Scan for the cell matching the given text and deliver its (x, y) coordinate at center. 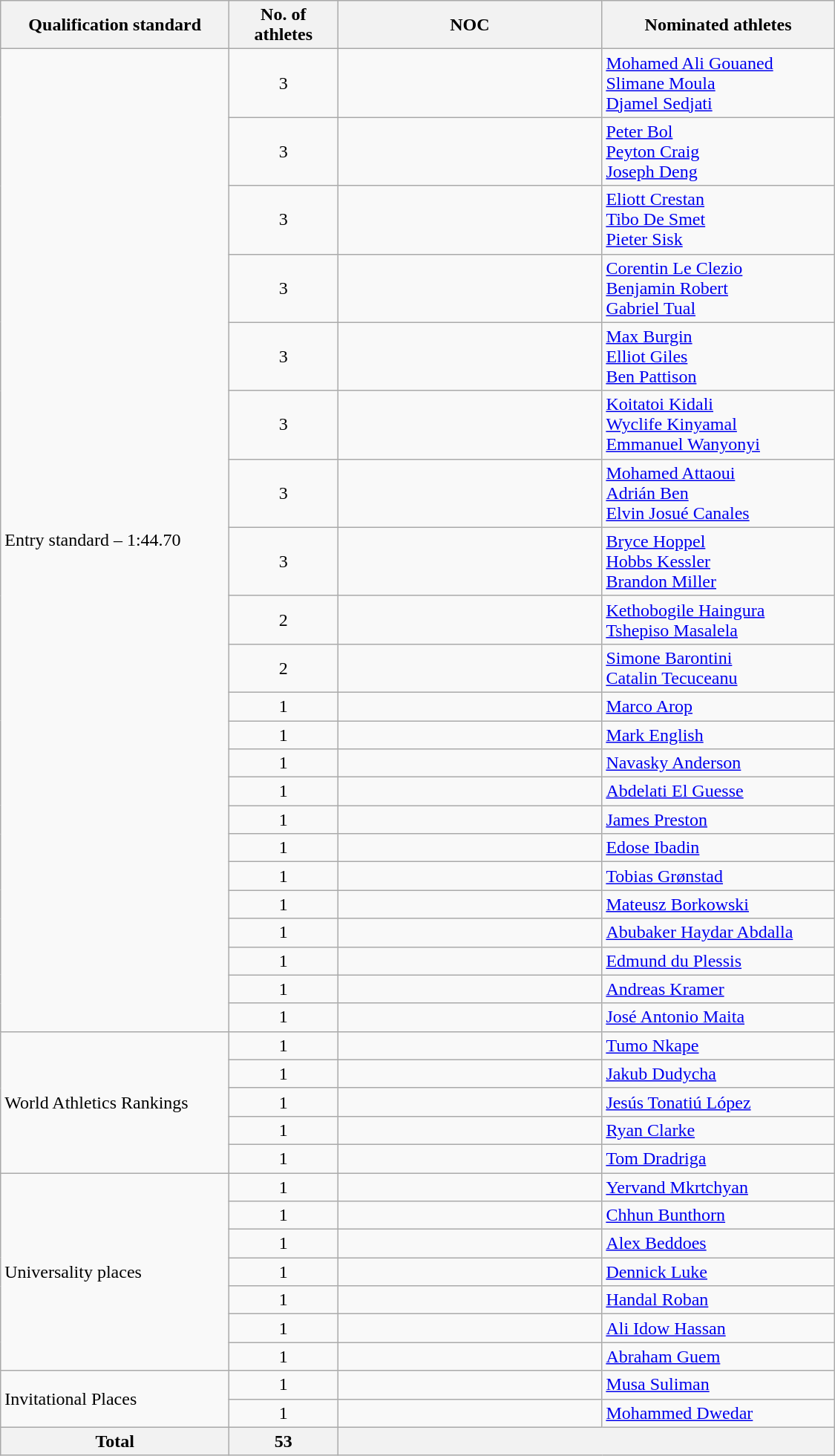
Ryan Clarke (718, 1130)
Marco Arop (718, 706)
Abraham Guem (718, 1357)
Bryce HoppelHobbs KesslerBrandon Miller (718, 561)
Mohammed Dwedar (718, 1413)
James Preston (718, 820)
Abubaker Haydar Abdalla (718, 933)
Kethobogile HainguraTshepiso Masalela (718, 619)
Edmund du Plessis (718, 961)
Tobias Grønstad (718, 876)
Simone BarontiniCatalin Tecuceanu (718, 668)
Yervand Mkrtchyan (718, 1187)
José Antonio Maita (718, 1017)
Nominated athletes (718, 25)
Tom Dradriga (718, 1158)
World Athletics Rankings (115, 1102)
Edose Ibadin (718, 848)
Abdelati El Guesse (718, 791)
Andreas Kramer (718, 989)
53 (284, 1441)
Peter BolPeyton CraigJoseph Deng (718, 151)
Tumo Nkape (718, 1045)
Corentin Le ClezioBenjamin RobertGabriel Tual (718, 288)
Koitatoi KidaliWyclife KinyamalEmmanuel Wanyonyi (718, 425)
Total (115, 1441)
Musa Suliman (718, 1385)
Universality places (115, 1272)
Ali Idow Hassan (718, 1328)
Entry standard – 1:44.70 (115, 541)
Max BurginElliot GilesBen Pattison (718, 356)
Eliott CrestanTibo De SmetPieter Sisk (718, 220)
Mohamed AttaouiAdrián BenElvin Josué Canales (718, 493)
Alex Beddoes (718, 1244)
No. of athletes (284, 25)
Invitational Places (115, 1399)
Dennick Luke (718, 1272)
Mark English (718, 734)
Mateusz Borkowski (718, 904)
Navasky Anderson (718, 763)
Handal Roban (718, 1300)
Jesús Tonatiú López (718, 1102)
Jakub Dudycha (718, 1074)
NOC (470, 25)
Mohamed Ali GouanedSlimane MoulaDjamel Sedjati (718, 83)
Chhun Bunthorn (718, 1215)
Qualification standard (115, 25)
